Provide the [X, Y] coordinate of the cell's center where the given text is located.  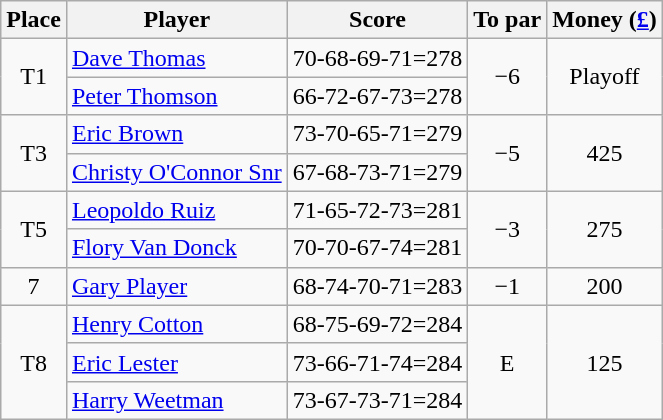
Eric Lester [176, 362]
−1 [508, 286]
T8 [34, 362]
73-70-65-71=279 [378, 134]
275 [605, 229]
73-66-71-74=284 [378, 362]
Christy O'Connor Snr [176, 172]
68-74-70-71=283 [378, 286]
70-70-67-74=281 [378, 248]
Flory Van Donck [176, 248]
−6 [508, 77]
67-68-73-71=279 [378, 172]
−3 [508, 229]
7 [34, 286]
T3 [34, 153]
Henry Cotton [176, 324]
Dave Thomas [176, 58]
71-65-72-73=281 [378, 210]
T5 [34, 229]
200 [605, 286]
Playoff [605, 77]
125 [605, 362]
Place [34, 20]
68-75-69-72=284 [378, 324]
Score [378, 20]
Player [176, 20]
Harry Weetman [176, 400]
73-67-73-71=284 [378, 400]
T1 [34, 77]
E [508, 362]
Eric Brown [176, 134]
Money (£) [605, 20]
425 [605, 153]
66-72-67-73=278 [378, 96]
Leopoldo Ruiz [176, 210]
Peter Thomson [176, 96]
−5 [508, 153]
Gary Player [176, 286]
To par [508, 20]
70-68-69-71=278 [378, 58]
